From the cell containing the given text, extract its center point as [x, y] coordinate. 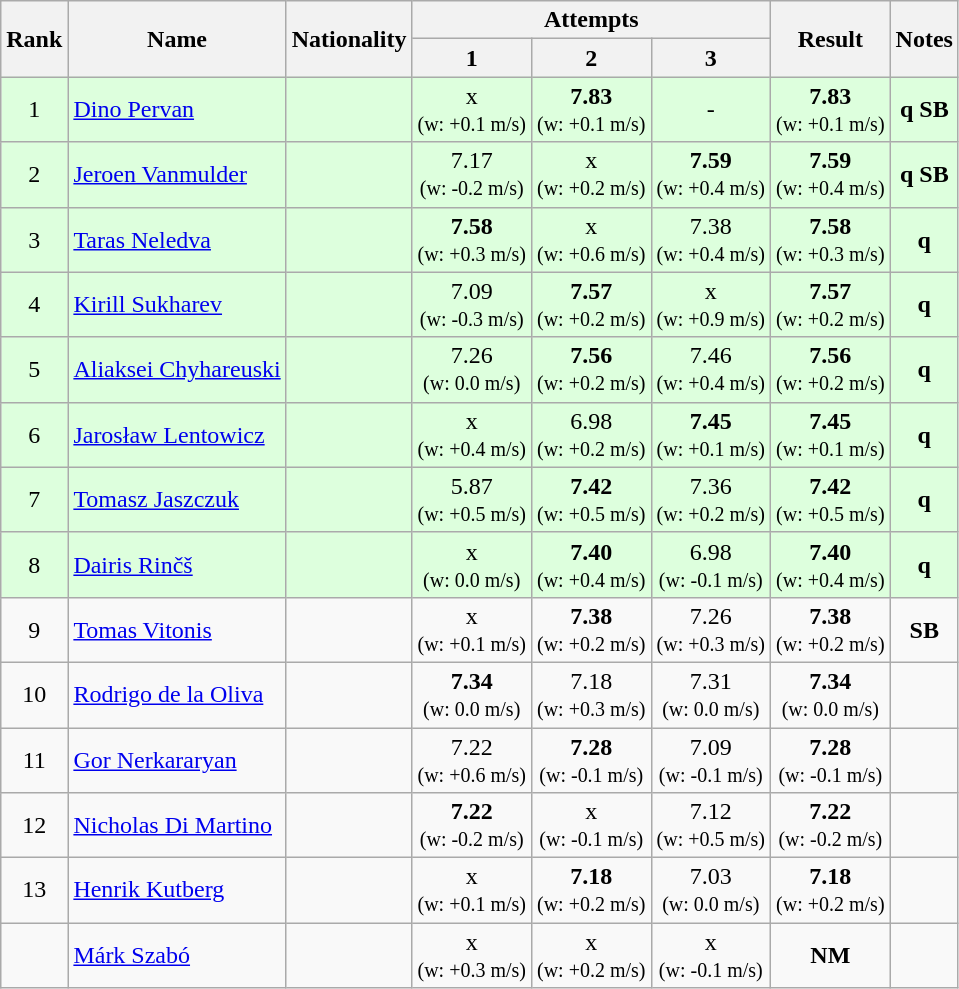
Henrik Kutberg [177, 890]
Kirill Sukharev [177, 304]
Notes [924, 39]
7 [34, 500]
x (w: +0.4 m/s) [472, 434]
6 [34, 434]
5.87 (w: +0.5 m/s) [472, 500]
Nicholas Di Martino [177, 826]
Result [831, 39]
Attempts [592, 20]
Jeroen Vanmulder [177, 174]
7.12 (w: +0.5 m/s) [711, 826]
Rank [34, 39]
Dairis Rinčš [177, 564]
7.31 (w: 0.0 m/s) [711, 694]
Tomas Vitonis [177, 630]
7.18 (w: +0.3 m/s) [591, 694]
8 [34, 564]
Márk Szabó [177, 956]
12 [34, 826]
11 [34, 760]
x (w: +0.9 m/s) [711, 304]
7.17 (w: -0.2 m/s) [472, 174]
Gor Nerkararyan [177, 760]
x (w: +0.6 m/s) [591, 240]
10 [34, 694]
7.09 (w: -0.1 m/s) [711, 760]
9 [34, 630]
4 [34, 304]
x (w: +0.3 m/s) [472, 956]
6.98 (w: -0.1 m/s) [711, 564]
7.36 (w: +0.2 m/s) [711, 500]
- [711, 110]
Dino Pervan [177, 110]
Nationality [349, 39]
13 [34, 890]
7.26 (w: +0.3 m/s) [711, 630]
7.09 (w: -0.3 m/s) [472, 304]
Tomasz Jaszczuk [177, 500]
7.03 (w: 0.0 m/s) [711, 890]
7.38 (w: +0.4 m/s) [711, 240]
5 [34, 370]
NM [831, 956]
Taras Neledva [177, 240]
x (w: 0.0 m/s) [472, 564]
Aliaksei Chyhareuski [177, 370]
6.98 (w: +0.2 m/s) [591, 434]
7.26 (w: 0.0 m/s) [472, 370]
7.46 (w: +0.4 m/s) [711, 370]
Name [177, 39]
Jarosław Lentowicz [177, 434]
7.22 (w: +0.6 m/s) [472, 760]
Rodrigo de la Oliva [177, 694]
SB [924, 630]
